Output the [X, Y] coordinate of the center of the cell containing the given text.  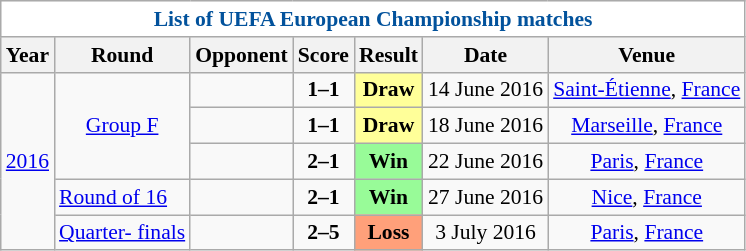
Result [388, 55]
Score [324, 55]
Quarter- finals [122, 233]
Saint-Étienne, France [646, 90]
Round of 16 [122, 197]
Opponent [242, 55]
Venue [646, 55]
Date [486, 55]
14 June 2016 [486, 90]
Group F [122, 126]
Loss [388, 233]
18 June 2016 [486, 126]
Nice, France [646, 197]
2–5 [324, 233]
27 June 2016 [486, 197]
2016 [28, 161]
22 June 2016 [486, 162]
Marseille, France [646, 126]
Round [122, 55]
List of UEFA European Championship matches [374, 19]
3 July 2016 [486, 233]
Year [28, 55]
